Extract the [X, Y] coordinate from the center of the cell holding the provided text.  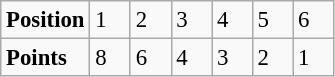
Points [46, 58]
Position [46, 20]
8 [110, 58]
5 [272, 20]
